Detect which cell encompasses the target text, then output its [X, Y] center coordinate. 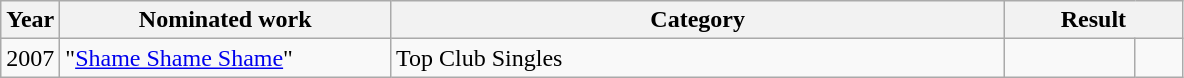
2007 [30, 58]
"Shame Shame Shame" [226, 58]
Year [30, 20]
Category [698, 20]
Result [1094, 20]
Nominated work [226, 20]
Top Club Singles [698, 58]
